Provide the (X, Y) coordinate of the cell's center where the given text is located.  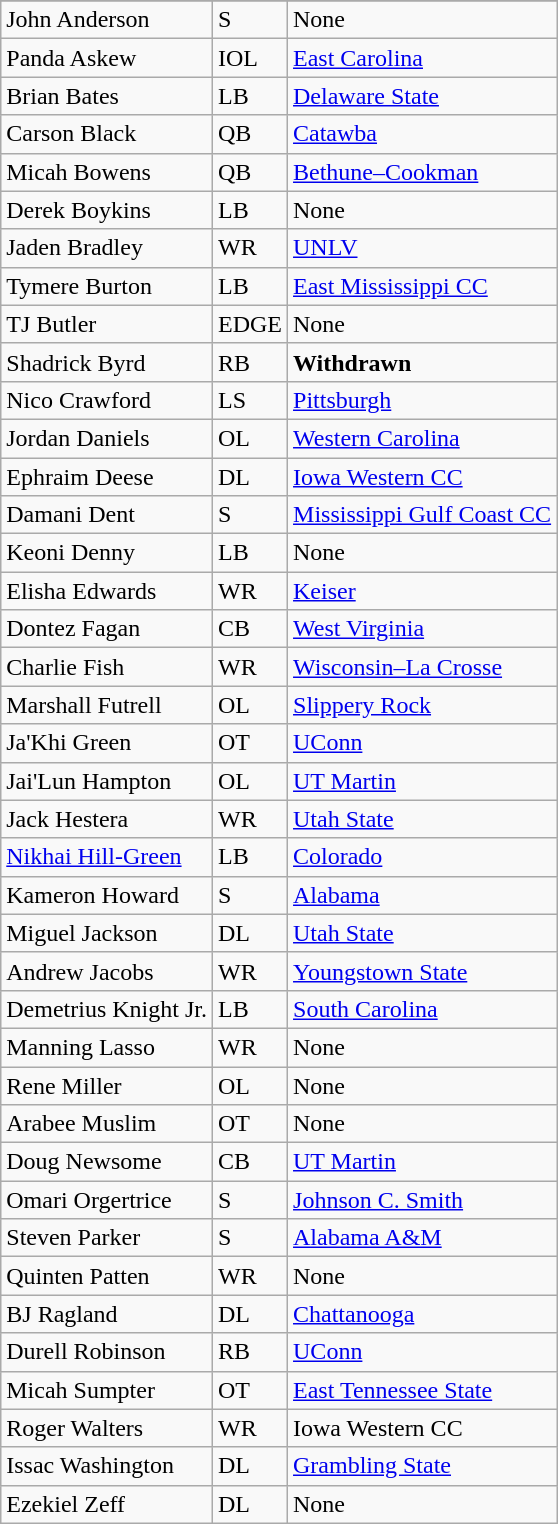
Mississippi Gulf Coast CC (422, 515)
Charlie Fish (107, 667)
Shadrick Byrd (107, 362)
Catawba (422, 134)
EDGE (250, 324)
LS (250, 400)
Nico Crawford (107, 400)
Keoni Denny (107, 553)
Ezekiel Zeff (107, 1504)
John Anderson (107, 20)
East Mississippi CC (422, 286)
IOL (250, 58)
Arabee Muslim (107, 1124)
West Virginia (422, 629)
Andrew Jacobs (107, 971)
TJ Butler (107, 324)
UNLV (422, 248)
East Carolina (422, 58)
Quinten Patten (107, 1276)
Grambling State (422, 1466)
Marshall Futrell (107, 705)
East Tennessee State (422, 1390)
Micah Sumpter (107, 1390)
Panda Askew (107, 58)
Bethune–Cookman (422, 172)
Alabama A&M (422, 1238)
Ja'Khi Green (107, 743)
Alabama (422, 895)
Omari Orgertrice (107, 1200)
Steven Parker (107, 1238)
Manning Lasso (107, 1047)
Nikhai Hill-Green (107, 857)
Durell Robinson (107, 1352)
Jordan Daniels (107, 438)
South Carolina (422, 1009)
Jack Hestera (107, 819)
Derek Boykins (107, 210)
Tymere Burton (107, 286)
Pittsburgh (422, 400)
Demetrius Knight Jr. (107, 1009)
Youngstown State (422, 971)
Delaware State (422, 96)
BJ Ragland (107, 1314)
Chattanooga (422, 1314)
Slippery Rock (422, 705)
Brian Bates (107, 96)
Doug Newsome (107, 1162)
Colorado (422, 857)
Keiser (422, 591)
Carson Black (107, 134)
Ephraim Deese (107, 477)
Withdrawn (422, 362)
Johnson C. Smith (422, 1200)
Micah Bowens (107, 172)
Miguel Jackson (107, 933)
Jaden Bradley (107, 248)
Dontez Fagan (107, 629)
Jai'Lun Hampton (107, 781)
Damani Dent (107, 515)
Rene Miller (107, 1085)
Elisha Edwards (107, 591)
Western Carolina (422, 438)
Kameron Howard (107, 895)
Wisconsin–La Crosse (422, 667)
Roger Walters (107, 1428)
Issac Washington (107, 1466)
